Provide the [X, Y] coordinate of the cell's center where the given text is located.  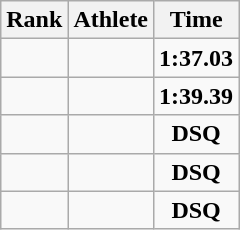
1:39.39 [196, 96]
Time [196, 20]
1:37.03 [196, 58]
Athlete [111, 20]
Rank [34, 20]
